Provide the (x, y) coordinate of the cell's center where the given text is located.  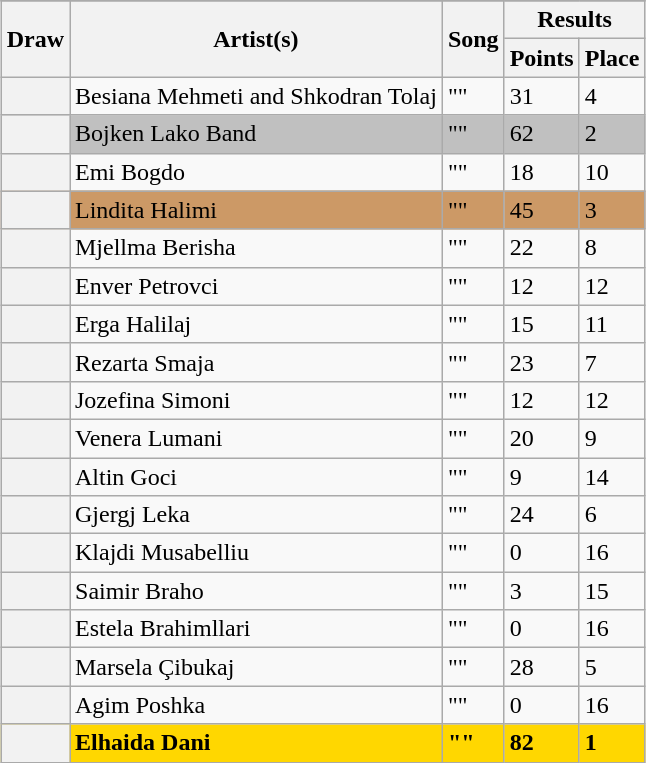
82 (542, 743)
23 (542, 362)
5 (612, 667)
28 (542, 667)
Lindita Halimi (256, 210)
Bojken Lako Band (256, 134)
Draw (35, 39)
20 (542, 438)
Results (574, 20)
Mjellma Berisha (256, 248)
Points (542, 58)
2 (612, 134)
Emi Bogdo (256, 172)
Place (612, 58)
6 (612, 515)
Klajdi Musabelliu (256, 553)
Gjergj Leka (256, 515)
22 (542, 248)
Enver Petrovci (256, 286)
62 (542, 134)
Marsela Çibukaj (256, 667)
Artist(s) (256, 39)
Venera Lumani (256, 438)
14 (612, 477)
10 (612, 172)
Song (473, 39)
Saimir Braho (256, 591)
8 (612, 248)
Erga Halilaj (256, 324)
Rezarta Smaja (256, 362)
1 (612, 743)
45 (542, 210)
7 (612, 362)
24 (542, 515)
4 (612, 96)
11 (612, 324)
18 (542, 172)
Jozefina Simoni (256, 400)
Elhaida Dani (256, 743)
Altin Goci (256, 477)
Besiana Mehmeti and Shkodran Tolaj (256, 96)
31 (542, 96)
Estela Brahimllari (256, 629)
Agim Poshka (256, 705)
